Search for the cell housing the specified text and yield its (x, y) center coordinate. 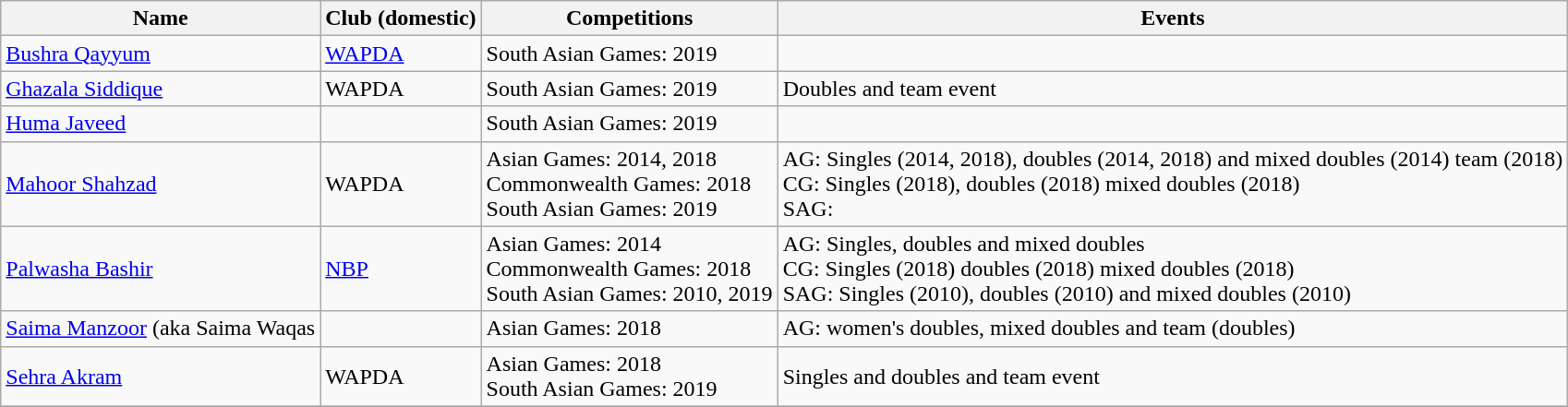
Asian Games: 2018South Asian Games: 2019 (630, 377)
Mahoor Shahzad (161, 184)
Doubles and team event (1173, 89)
Club (domestic) (401, 18)
Bushra Qayyum (161, 54)
Huma Javeed (161, 124)
Events (1173, 18)
Name (161, 18)
AG: Singles (2014, 2018), doubles (2014, 2018) and mixed doubles (2014) team (2018)CG: Singles (2018), doubles (2018) mixed doubles (2018)SAG: (1173, 184)
Asian Games: 2014Commonwealth Games: 2018 South Asian Games: 2010, 2019 (630, 269)
NBP (401, 269)
Singles and doubles and team event (1173, 377)
AG: women's doubles, mixed doubles and team (doubles) (1173, 329)
Ghazala Siddique (161, 89)
Saima Manzoor (aka Saima Waqas (161, 329)
Sehra Akram (161, 377)
Asian Games: 2018 (630, 329)
Palwasha Bashir (161, 269)
Competitions (630, 18)
Asian Games: 2014, 2018 Commonwealth Games: 2018 South Asian Games: 2019 (630, 184)
